Identify which cell holds the provided text, then report its (x, y) central coordinate. 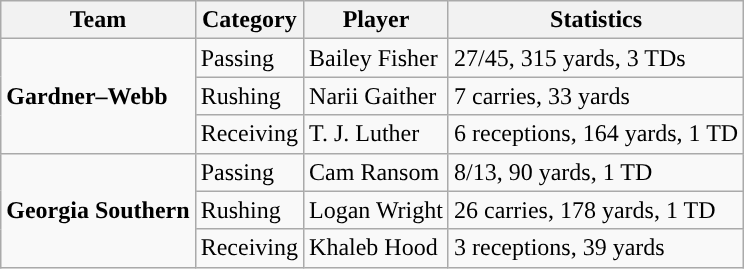
3 receptions, 39 yards (596, 248)
Khaleb Hood (376, 248)
Logan Wright (376, 210)
T. J. Luther (376, 134)
26 carries, 178 yards, 1 TD (596, 210)
Georgia Southern (98, 210)
6 receptions, 164 yards, 1 TD (596, 134)
Statistics (596, 20)
Cam Ransom (376, 172)
27/45, 315 yards, 3 TDs (596, 58)
Bailey Fisher (376, 58)
Player (376, 20)
8/13, 90 yards, 1 TD (596, 172)
Gardner–Webb (98, 96)
Category (249, 20)
Narii Gaither (376, 96)
Team (98, 20)
7 carries, 33 yards (596, 96)
